Return the (x, y) coordinate for the center point of the cell that contains the specified text.  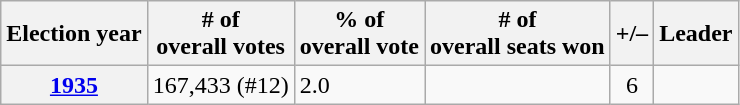
# ofoverall votes (220, 34)
Leader (696, 34)
2.0 (359, 85)
Election year (74, 34)
167,433 (#12) (220, 85)
% ofoverall vote (359, 34)
6 (632, 85)
1935 (74, 85)
+/– (632, 34)
# ofoverall seats won (518, 34)
